Determine the (X, Y) coordinate at the center of the cell enclosing the given text.  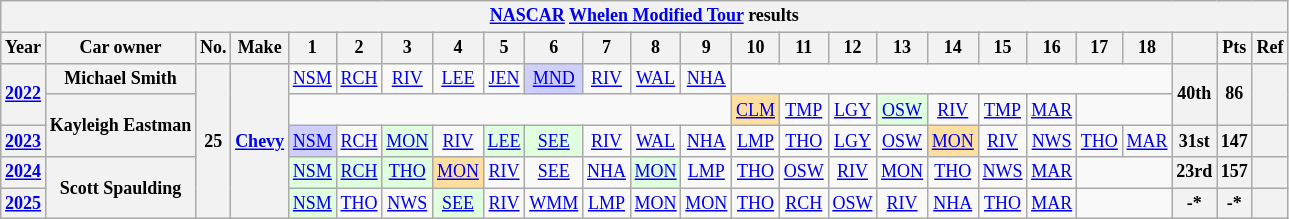
WMM (554, 204)
14 (952, 48)
23rd (1194, 172)
Chevy (260, 141)
8 (656, 48)
147 (1235, 140)
2 (359, 48)
17 (1099, 48)
11 (804, 48)
10 (756, 48)
13 (902, 48)
Make (260, 48)
Scott Spaulding (120, 188)
Car owner (120, 48)
Ref (1270, 48)
Pts (1235, 48)
7 (607, 48)
JEN (504, 78)
No. (214, 48)
31st (1194, 140)
16 (1052, 48)
12 (852, 48)
Year (24, 48)
15 (1002, 48)
18 (1147, 48)
2022 (24, 94)
2025 (24, 204)
40th (1194, 94)
NASCAR Whelen Modified Tour results (644, 16)
9 (706, 48)
3 (408, 48)
2024 (24, 172)
2023 (24, 140)
86 (1235, 94)
25 (214, 141)
1 (312, 48)
4 (458, 48)
Michael Smith (120, 78)
5 (504, 48)
CLM (756, 110)
157 (1235, 172)
Kayleigh Eastman (120, 125)
MND (554, 78)
6 (554, 48)
